Output the (x, y) coordinate of the center of the cell containing the given text.  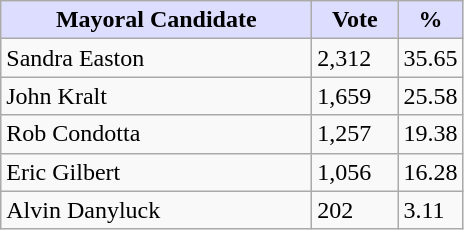
35.65 (430, 58)
% (430, 20)
Rob Condotta (156, 134)
John Kralt (156, 96)
16.28 (430, 172)
3.11 (430, 210)
Mayoral Candidate (156, 20)
25.58 (430, 96)
Sandra Easton (156, 58)
2,312 (355, 58)
19.38 (430, 134)
1,056 (355, 172)
Alvin Danyluck (156, 210)
Eric Gilbert (156, 172)
1,257 (355, 134)
1,659 (355, 96)
Vote (355, 20)
202 (355, 210)
